Locate the cell with the specified text and output its [X, Y] center coordinate. 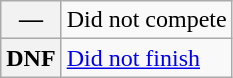
Did not finish [146, 58]
Did not compete [146, 20]
DNF [31, 58]
— [31, 20]
